Return [X, Y] of the center of cell containing provided text 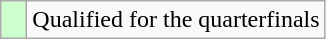
Qualified for the quarterfinals [176, 20]
